Determine the (X, Y) coordinate at the center of the cell enclosing the given text.  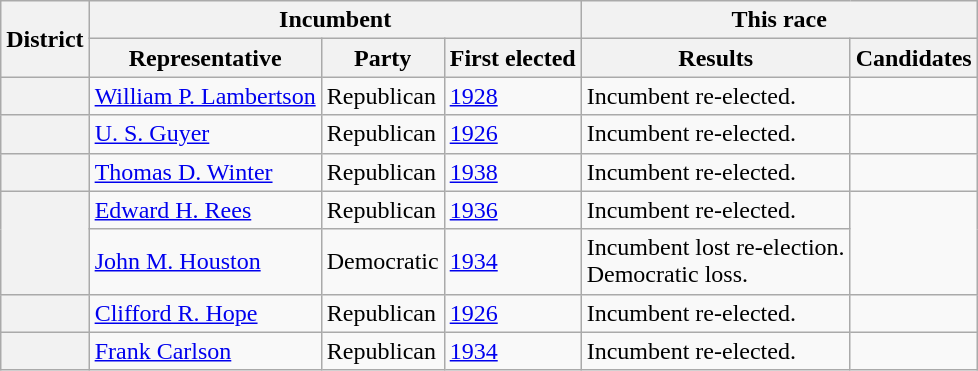
U. S. Guyer (205, 134)
Democratic (382, 262)
William P. Lambertson (205, 96)
Clifford R. Hope (205, 313)
Candidates (914, 58)
Results (716, 58)
Party (382, 58)
Edward H. Rees (205, 210)
1936 (512, 210)
Incumbent lost re-election.Democratic loss. (716, 262)
Thomas D. Winter (205, 172)
Representative (205, 58)
First elected (512, 58)
1938 (512, 172)
John M. Houston (205, 262)
Frank Carlson (205, 351)
Incumbent (335, 20)
1928 (512, 96)
This race (779, 20)
District (45, 39)
